Search for the cell housing the specified text and yield its (x, y) center coordinate. 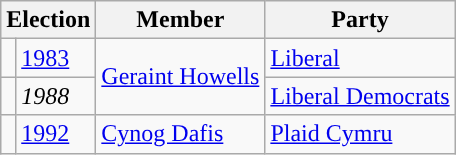
Party (360, 20)
1983 (56, 58)
Liberal Democrats (360, 96)
Election (48, 20)
Liberal (360, 58)
1992 (56, 134)
Member (180, 20)
Geraint Howells (180, 77)
1988 (56, 96)
Plaid Cymru (360, 134)
Cynog Dafis (180, 134)
